Locate the cell with the specified text and output its [X, Y] center coordinate. 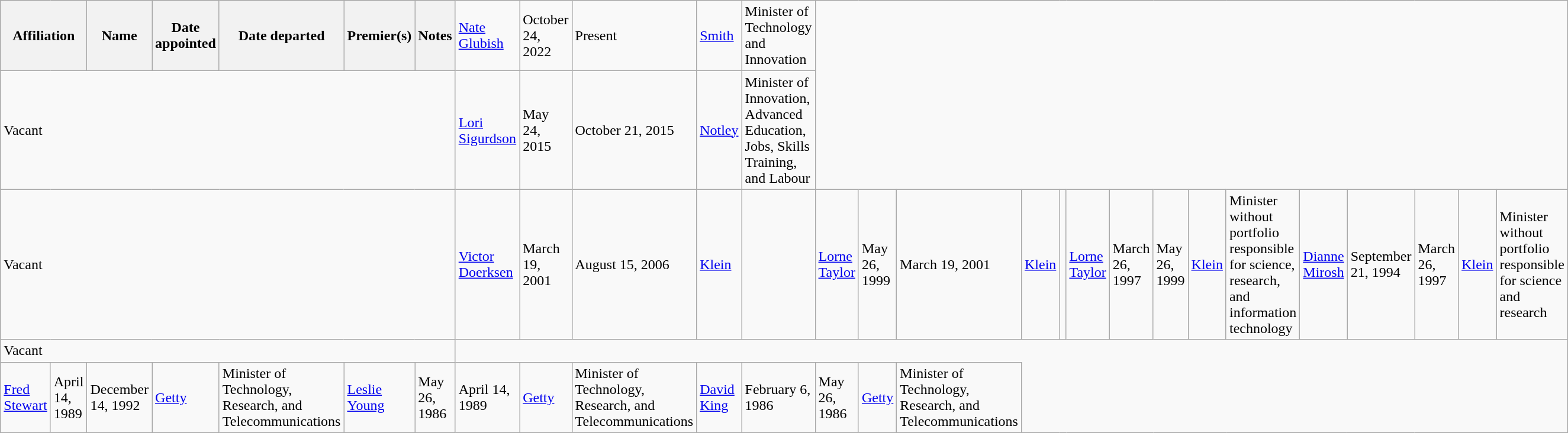
Fred Stewart [25, 398]
February 6, 1986 [778, 398]
August 15, 2006 [635, 264]
Notley [719, 130]
October 21, 2015 [635, 130]
David King [719, 398]
Victor Doerksen [487, 264]
Minister without portfolio responsible for science and research [1532, 264]
Minister of Technology and Innovation [778, 35]
Name [120, 35]
Minister without portfolio responsible for science, research, and information technology [1263, 264]
Minister of Innovation, Advanced Education, Jobs, Skills Training, and Labour [778, 130]
May 24, 2015 [546, 130]
Notes [435, 35]
Leslie Young [379, 398]
Date appointed [186, 35]
Date departed [282, 35]
Lori Sigurdson [487, 130]
Smith [719, 35]
Nate Glubish [487, 35]
Premier(s) [379, 35]
September 21, 1994 [1381, 264]
Affiliation [44, 35]
December 14, 1992 [120, 398]
Dianne Mirosh [1324, 264]
October 24, 2022 [546, 35]
Present [635, 35]
